Locate the cell with the specified text and output its [X, Y] center coordinate. 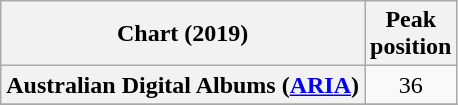
Peakposition [411, 34]
Australian Digital Albums (ARIA) [183, 85]
36 [411, 85]
Chart (2019) [183, 34]
